Extract the [X, Y] coordinate from the center of the cell holding the provided text.  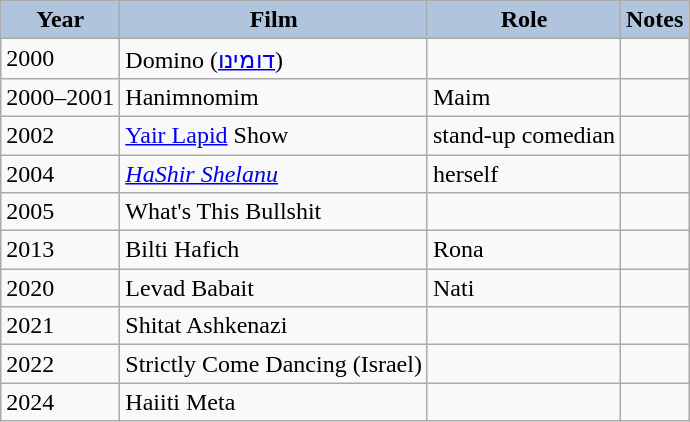
Role [524, 20]
stand-up comedian [524, 135]
2004 [60, 173]
2000 [60, 59]
Maim [524, 97]
2024 [60, 402]
Strictly Come Dancing (Israel) [274, 364]
2013 [60, 250]
Year [60, 20]
2002 [60, 135]
2000–2001 [60, 97]
2005 [60, 212]
2020 [60, 288]
Shitat Ashkenazi [274, 326]
2022 [60, 364]
What's This Bullshit [274, 212]
Film [274, 20]
Bilti Hafich [274, 250]
HaShir Shelanu [274, 173]
herself [524, 173]
Levad Babait [274, 288]
Hanimnomim [274, 97]
2021 [60, 326]
Rona [524, 250]
Yair Lapid Show [274, 135]
Nati [524, 288]
Domino (דומינו) [274, 59]
Haiiti Meta [274, 402]
Notes [654, 20]
